Return the [x, y] coordinate for the center point of the cell that contains the specified text.  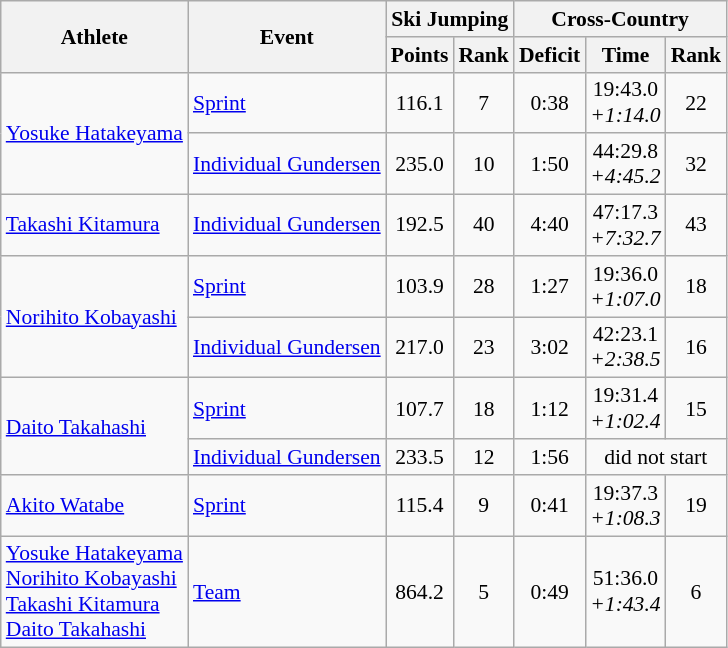
Norihito Kobayashi [94, 317]
Time [625, 55]
1:50 [550, 164]
9 [484, 506]
107.7 [420, 408]
3:02 [550, 348]
47:17.3 +7:32.7 [625, 226]
Daito Takahashi [94, 426]
Points [420, 55]
23 [484, 348]
Ski Jumping [450, 19]
Athlete [94, 36]
7 [484, 102]
4:40 [550, 226]
19 [696, 506]
0:41 [550, 506]
115.4 [420, 506]
Yosuke Hatakeyama [94, 133]
Yosuke HatakeyamaNorihito KobayashiTakashi KitamuraDaito Takahashi [94, 592]
5 [484, 592]
103.9 [420, 286]
32 [696, 164]
51:36.0 +1:43.4 [625, 592]
19:31.4 +1:02.4 [625, 408]
22 [696, 102]
43 [696, 226]
40 [484, 226]
16 [696, 348]
1:27 [550, 286]
19:43.0 +1:14.0 [625, 102]
217.0 [420, 348]
44:29.8 +4:45.2 [625, 164]
1:12 [550, 408]
Event [287, 36]
6 [696, 592]
192.5 [420, 226]
Cross-Country [620, 19]
1:56 [550, 457]
233.5 [420, 457]
Deficit [550, 55]
15 [696, 408]
10 [484, 164]
235.0 [420, 164]
19:37.3 +1:08.3 [625, 506]
42:23.1 +2:38.5 [625, 348]
864.2 [420, 592]
28 [484, 286]
Takashi Kitamura [94, 226]
0:49 [550, 592]
0:38 [550, 102]
19:36.0 +1:07.0 [625, 286]
Akito Watabe [94, 506]
12 [484, 457]
Team [287, 592]
116.1 [420, 102]
did not start [656, 457]
